Extract the [X, Y] coordinate from the center of the cell holding the provided text.  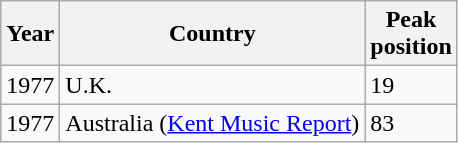
U.K. [212, 85]
Year [30, 34]
83 [411, 123]
19 [411, 85]
Peakposition [411, 34]
Australia (Kent Music Report) [212, 123]
Country [212, 34]
